Detect which cell encompasses the target text, then output its [X, Y] center coordinate. 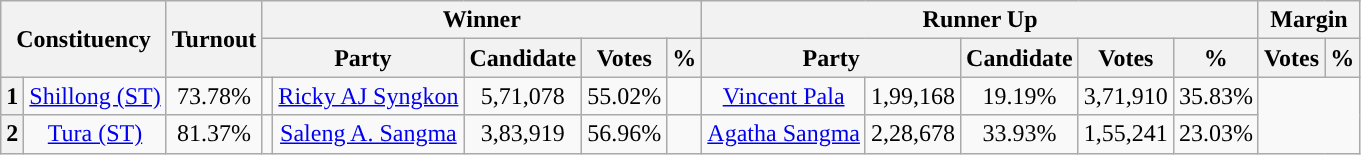
Turnout [214, 39]
3,71,910 [1126, 96]
81.37% [214, 134]
Shillong (ST) [95, 96]
55.02% [624, 96]
Saleng A. Sangma [368, 134]
Margin [1308, 20]
2,28,678 [912, 134]
Vincent Pala [784, 96]
73.78% [214, 96]
Runner Up [980, 20]
Tura (ST) [95, 134]
Agatha Sangma [784, 134]
3,83,919 [523, 134]
Constituency [84, 39]
23.03% [1216, 134]
56.96% [624, 134]
1,55,241 [1126, 134]
1 [12, 96]
19.19% [1020, 96]
1,99,168 [912, 96]
Ricky AJ Syngkon [368, 96]
5,71,078 [523, 96]
33.93% [1020, 134]
2 [12, 134]
35.83% [1216, 96]
Winner [482, 20]
